Provide the (x, y) coordinate of the cell's center where the given text is located.  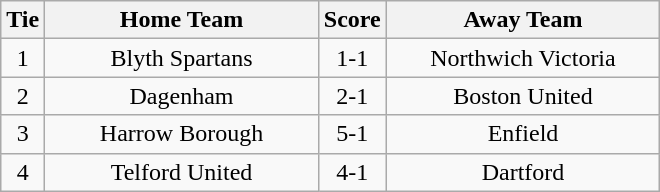
Boston United (523, 96)
4-1 (352, 172)
4 (23, 172)
Tie (23, 20)
Northwich Victoria (523, 58)
Harrow Borough (182, 134)
Blyth Spartans (182, 58)
Telford United (182, 172)
1-1 (352, 58)
Score (352, 20)
Away Team (523, 20)
2-1 (352, 96)
Home Team (182, 20)
3 (23, 134)
1 (23, 58)
2 (23, 96)
Enfield (523, 134)
Dagenham (182, 96)
Dartford (523, 172)
5-1 (352, 134)
